Find where the given text appears and provide that cell's center as (X, Y) coordinate. 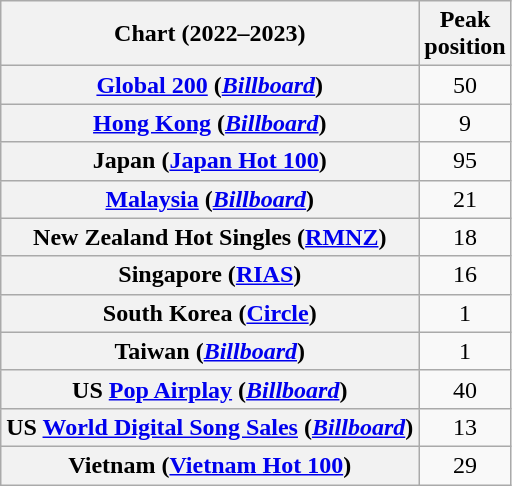
Peakposition (465, 34)
50 (465, 85)
New Zealand Hot Singles (RMNZ) (210, 237)
Taiwan (Billboard) (210, 351)
16 (465, 275)
Hong Kong (Billboard) (210, 123)
US Pop Airplay (Billboard) (210, 389)
18 (465, 237)
US World Digital Song Sales (Billboard) (210, 427)
Global 200 (Billboard) (210, 85)
21 (465, 199)
29 (465, 465)
Chart (2022–2023) (210, 34)
9 (465, 123)
40 (465, 389)
13 (465, 427)
Vietnam (Vietnam Hot 100) (210, 465)
Singapore (RIAS) (210, 275)
Japan (Japan Hot 100) (210, 161)
95 (465, 161)
South Korea (Circle) (210, 313)
Malaysia (Billboard) (210, 199)
